Pinpoint the cell where the given text exists, returning its [X, Y] midpoint coordinate. 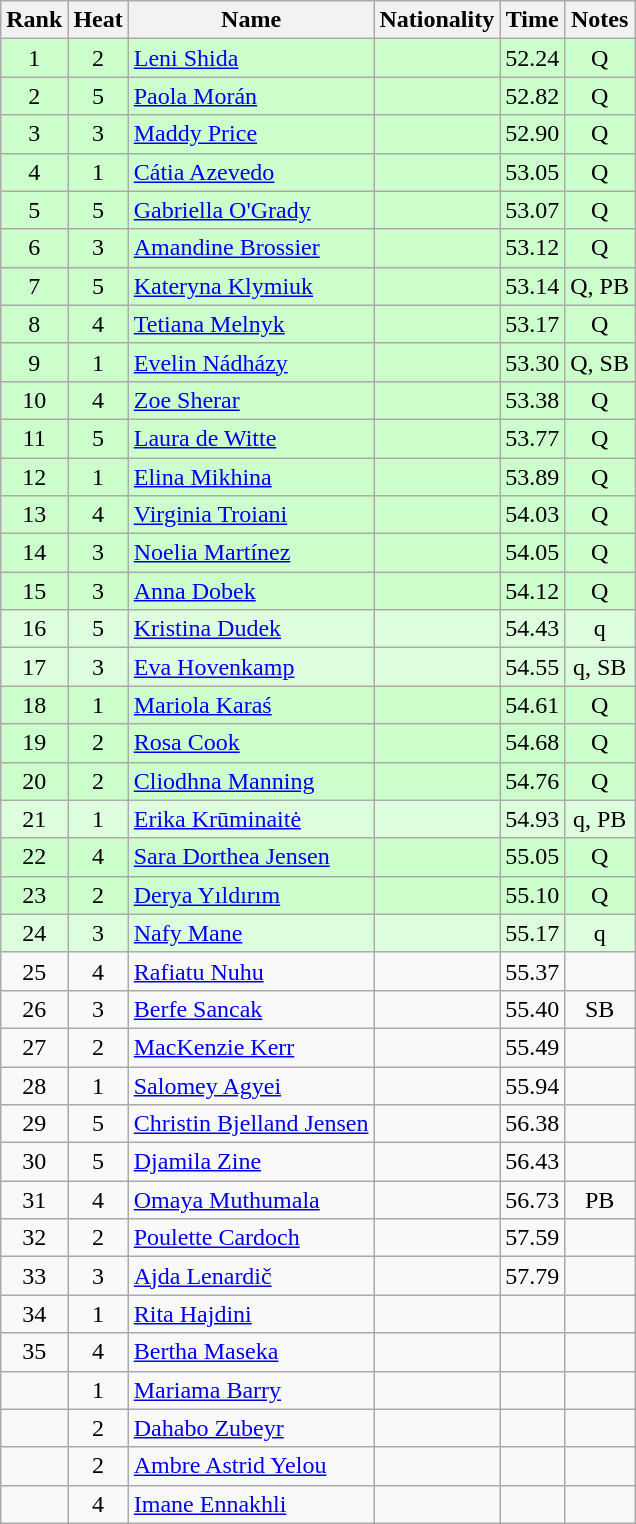
53.07 [532, 210]
28 [34, 1085]
56.73 [532, 1200]
29 [34, 1124]
15 [34, 591]
Time [532, 20]
7 [34, 286]
Nationality [437, 20]
Rank [34, 20]
11 [34, 438]
Erika Krūminaitė [251, 819]
Maddy Price [251, 134]
54.68 [532, 743]
12 [34, 477]
33 [34, 1276]
Berfe Sancak [251, 1009]
56.38 [532, 1124]
55.05 [532, 857]
Noelia Martínez [251, 553]
34 [34, 1314]
23 [34, 895]
SB [600, 1009]
Q, PB [600, 286]
Poulette Cardoch [251, 1238]
54.76 [532, 781]
q, SB [600, 667]
57.79 [532, 1276]
Gabriella O'Grady [251, 210]
13 [34, 515]
Evelin Nádházy [251, 362]
6 [34, 248]
53.05 [532, 172]
Ajda Lenardič [251, 1276]
Rosa Cook [251, 743]
55.49 [532, 1047]
Elina Mikhina [251, 477]
Kateryna Klymiuk [251, 286]
Imane Ennakhli [251, 1504]
27 [34, 1047]
55.94 [532, 1085]
Leni Shida [251, 58]
55.37 [532, 971]
MacKenzie Kerr [251, 1047]
55.40 [532, 1009]
Zoe Sherar [251, 400]
53.77 [532, 438]
53.30 [532, 362]
55.10 [532, 895]
Omaya Muthumala [251, 1200]
52.24 [532, 58]
19 [34, 743]
q, PB [600, 819]
53.12 [532, 248]
Name [251, 20]
Eva Hovenkamp [251, 667]
Laura de Witte [251, 438]
Salomey Agyei [251, 1085]
Rita Hajdini [251, 1314]
Virginia Troiani [251, 515]
24 [34, 933]
20 [34, 781]
53.38 [532, 400]
22 [34, 857]
Bertha Maseka [251, 1352]
54.12 [532, 591]
Christin Bjelland Jensen [251, 1124]
Djamila Zine [251, 1162]
53.17 [532, 324]
Rafiatu Nuhu [251, 971]
52.82 [532, 96]
54.55 [532, 667]
Ambre Astrid Yelou [251, 1466]
Cliodhna Manning [251, 781]
21 [34, 819]
52.90 [532, 134]
53.14 [532, 286]
Nafy Mane [251, 933]
32 [34, 1238]
17 [34, 667]
25 [34, 971]
54.05 [532, 553]
9 [34, 362]
10 [34, 400]
26 [34, 1009]
Heat [98, 20]
Cátia Azevedo [251, 172]
54.93 [532, 819]
18 [34, 705]
Dahabo Zubeyr [251, 1428]
Derya Yıldırım [251, 895]
Sara Dorthea Jensen [251, 857]
14 [34, 553]
Tetiana Melnyk [251, 324]
Q, SB [600, 362]
16 [34, 629]
53.89 [532, 477]
54.43 [532, 629]
Anna Dobek [251, 591]
56.43 [532, 1162]
30 [34, 1162]
Amandine Brossier [251, 248]
Kristina Dudek [251, 629]
Mariama Barry [251, 1390]
8 [34, 324]
57.59 [532, 1238]
35 [34, 1352]
Mariola Karaś [251, 705]
54.61 [532, 705]
Notes [600, 20]
55.17 [532, 933]
31 [34, 1200]
Paola Morán [251, 96]
PB [600, 1200]
54.03 [532, 515]
